For the text-containing cell, return its midpoint in (x, y) coordinate format. 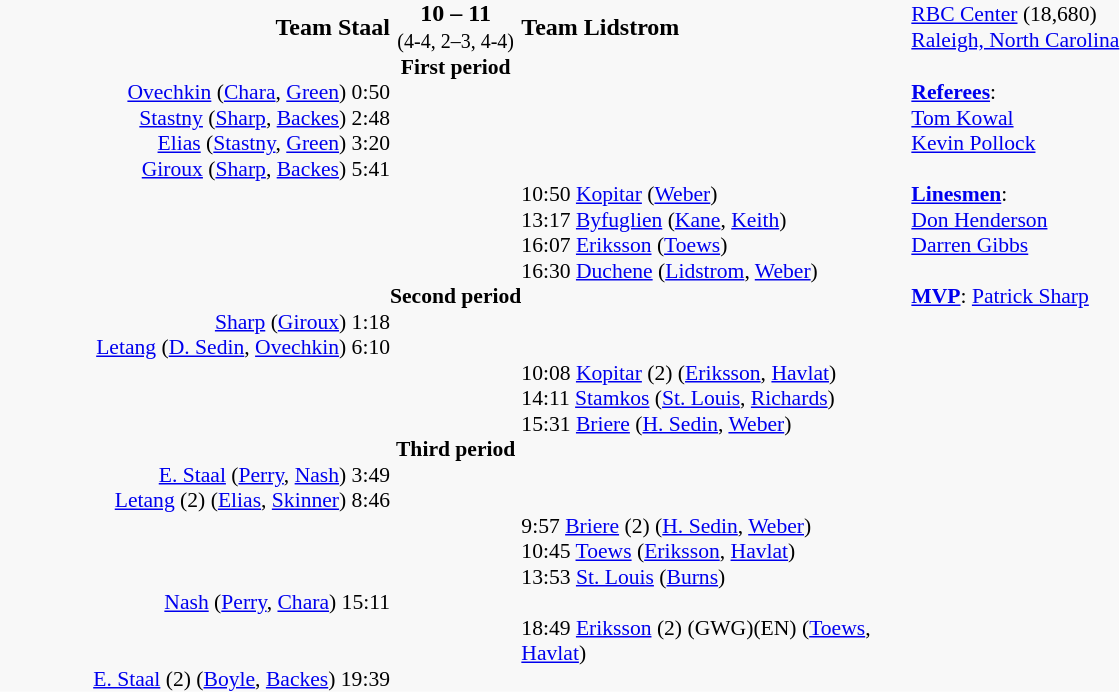
16:30 Duchene (Lidstrom, Weber) (716, 271)
Darren Gibbs (1015, 245)
First period (456, 67)
Tom Kowal (1015, 118)
9:57 Briere (2) (H. Sedin, Weber) (716, 526)
Stastny (Sharp, Backes) 2:48 (195, 118)
Letang (2) (Elias, Skinner) 8:46 (195, 501)
Referees: (1015, 93)
Giroux (Sharp, Backes) 5:41 (195, 169)
Third period (456, 449)
Team Staal (195, 27)
Kevin Pollock (1015, 143)
10:45 Toews (Eriksson, Havlat) (716, 551)
RBC Center (18,680)Raleigh, North Carolina (1015, 27)
Don Henderson (1015, 220)
10:08 Kopitar (2) (Eriksson, Havlat) (716, 373)
10:50 Kopitar (Weber) (716, 195)
Team Lidstrom (716, 27)
E. Staal (2) (Boyle, Backes) 19:39 (195, 679)
13:53 St. Louis (Burns) (716, 577)
Second period (456, 297)
Letang (D. Sedin, Ovechkin) 6:10 (195, 347)
Ovechkin (Chara, Green) 0:50 (195, 93)
E. Staal (Perry, Nash) 3:49 (195, 475)
14:11 Stamkos (St. Louis, Richards) (716, 399)
16:07 Eriksson (Toews) (716, 245)
Sharp (Giroux) 1:18 (195, 322)
MVP: Patrick Sharp (1015, 297)
15:31 Briere (H. Sedin, Weber) (716, 424)
Nash (Perry, Chara) 15:11 (195, 603)
13:17 Byfuglien (Kane, Keith) (716, 220)
10 – 11(4-4, 2–3, 4-4) (456, 27)
Elias (Stastny, Green) 3:20 (195, 143)
18:49 Eriksson (2) (GWG)(EN) (Toews, Havlat) (716, 640)
Linesmen: (1015, 195)
